Extract the [X, Y] coordinate from the center of the cell holding the provided text.  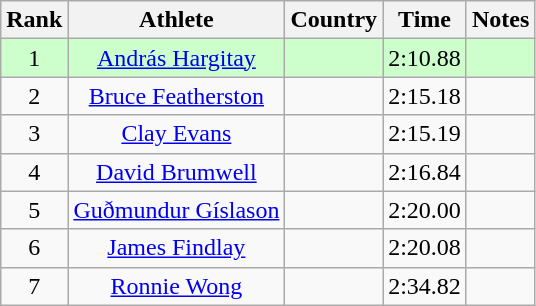
5 [34, 210]
4 [34, 172]
James Findlay [176, 248]
Athlete [176, 20]
Country [334, 20]
2:15.18 [425, 96]
Bruce Featherston [176, 96]
Notes [500, 20]
2:34.82 [425, 286]
Ronnie Wong [176, 286]
2:20.08 [425, 248]
6 [34, 248]
David Brumwell [176, 172]
1 [34, 58]
2 [34, 96]
2:15.19 [425, 134]
2:16.84 [425, 172]
2:20.00 [425, 210]
Rank [34, 20]
3 [34, 134]
Clay Evans [176, 134]
András Hargitay [176, 58]
7 [34, 286]
Guðmundur Gíslason [176, 210]
2:10.88 [425, 58]
Time [425, 20]
